Detect which cell encompasses the target text, then output its [X, Y] center coordinate. 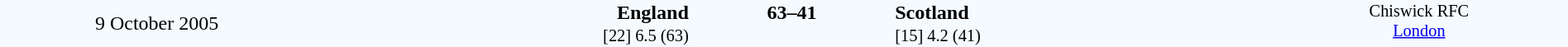
[15] 4.2 (41) [1082, 36]
9 October 2005 [157, 23]
63–41 [791, 12]
Chiswick RFCLondon [1419, 23]
Scotland [1082, 12]
England [501, 12]
[22] 6.5 (63) [501, 36]
